Identify which cell holds the provided text, then report its (X, Y) central coordinate. 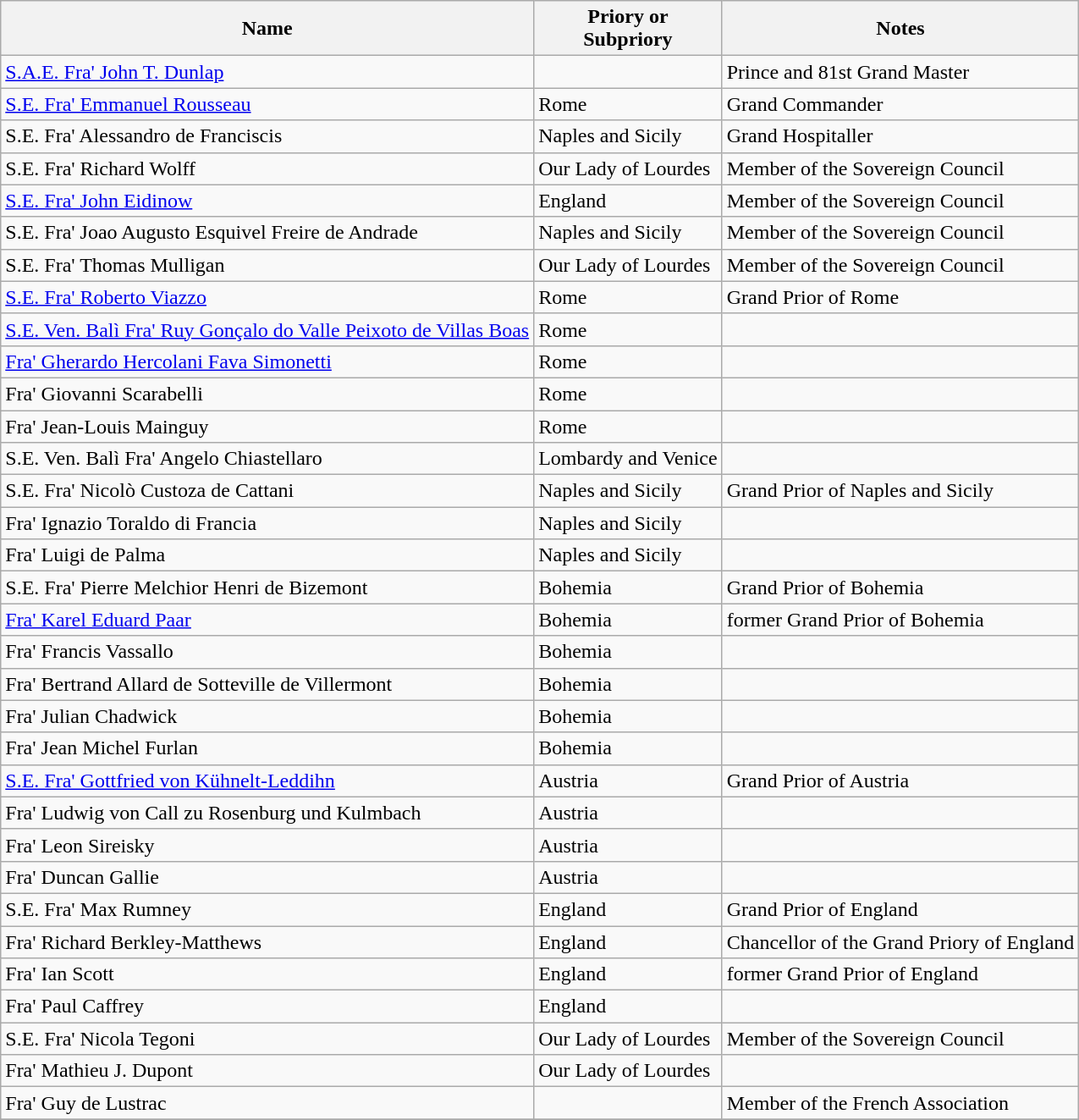
Lombardy and Venice (628, 459)
S.E. Fra' Emmanuel Rousseau (267, 104)
S.A.E. Fra' John T. Dunlap (267, 72)
Grand Commander (900, 104)
Fra' Ian Scott (267, 974)
S.E. Fra' Richard Wolff (267, 168)
Fra' Guy de Lustrac (267, 1103)
Grand Prior of Naples and Sicily (900, 491)
Fra' Ignazio Toraldo di Francia (267, 523)
S.E. Fra' Nicola Tegoni (267, 1039)
Name (267, 29)
Fra' Leon Sireisky (267, 845)
S.E. Fra' Joao Augusto Esquivel Freire de Andrade (267, 233)
Fra' Duncan Gallie (267, 877)
Fra' Jean-Louis Mainguy (267, 426)
Fra' Karel Eduard Paar (267, 620)
S.E. Ven. Balì Fra' Angelo Chiastellaro (267, 459)
S.E. Fra' Roberto Viazzo (267, 297)
Grand Hospitaller (900, 136)
Member of the French Association (900, 1103)
Fra' Richard Berkley-Matthews (267, 942)
S.E. Fra' John Eidinow (267, 201)
Fra' Luigi de Palma (267, 555)
Fra' Francis Vassallo (267, 652)
Fra' Ludwig von Call zu Rosenburg und Kulmbach (267, 813)
former Grand Prior of England (900, 974)
S.E. Fra' Pierre Melchior Henri de Bizemont (267, 588)
former Grand Prior of Bohemia (900, 620)
S.E. Fra' Gottfried von Kühnelt-Leddihn (267, 781)
Prince and 81st Grand Master (900, 72)
Priory orSubpriory (628, 29)
Fra' Mathieu J. Dupont (267, 1071)
S.E. Fra' Alessandro de Franciscis (267, 136)
Fra' Giovanni Scarabelli (267, 394)
S.E. Ven. Balì Fra' Ruy Gonçalo do Valle Peixoto de Villas Boas (267, 329)
Fra' Julian Chadwick (267, 716)
Chancellor of the Grand Priory of England (900, 942)
S.E. Fra' Thomas Mulligan (267, 265)
Fra' Jean Michel Furlan (267, 748)
Fra' Paul Caffrey (267, 1007)
Grand Prior of Austria (900, 781)
S.E. Fra' Max Rumney (267, 909)
Fra' Bertrand Allard de Sotteville de Villermont (267, 684)
Grand Prior of Rome (900, 297)
Grand Prior of England (900, 909)
Grand Prior of Bohemia (900, 588)
S.E. Fra' Nicolò Custoza de Cattani (267, 491)
Fra' Gherardo Hercolani Fava Simonetti (267, 361)
Notes (900, 29)
